Determine the (X, Y) coordinate at the center of the cell enclosing the given text.  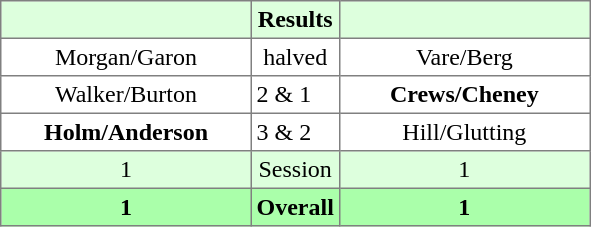
2 & 1 (295, 95)
Session (295, 170)
Crews/Cheney (464, 95)
Overall (295, 207)
Hill/Glutting (464, 132)
Vare/Berg (464, 57)
halved (295, 57)
Holm/Anderson (126, 132)
Results (295, 20)
Morgan/Garon (126, 57)
Walker/Burton (126, 95)
3 & 2 (295, 132)
